Detect which cell encompasses the target text, then output its [x, y] center coordinate. 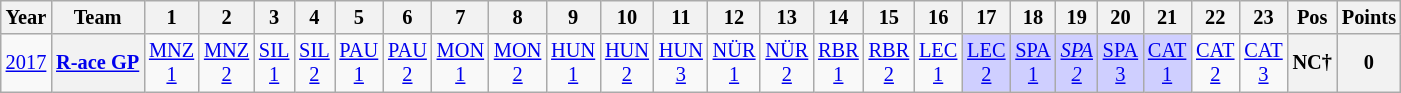
NC† [1312, 63]
MON1 [460, 63]
6 [408, 17]
SIL1 [274, 63]
16 [938, 17]
2017 [26, 63]
SIL2 [314, 63]
HUN1 [573, 63]
19 [1077, 17]
10 [627, 17]
RBR2 [889, 63]
SPA3 [1120, 63]
15 [889, 17]
14 [838, 17]
5 [360, 17]
HUN2 [627, 63]
Points [1369, 17]
CAT2 [1215, 63]
18 [1032, 17]
9 [573, 17]
CAT3 [1263, 63]
HUN3 [681, 63]
12 [734, 17]
Year [26, 17]
CAT1 [1167, 63]
2 [226, 17]
8 [518, 17]
17 [986, 17]
PAU2 [408, 63]
Pos [1312, 17]
NÜR1 [734, 63]
PAU1 [360, 63]
21 [1167, 17]
MNZ2 [226, 63]
Team [98, 17]
NÜR2 [786, 63]
7 [460, 17]
R-ace GP [98, 63]
LEC2 [986, 63]
4 [314, 17]
3 [274, 17]
RBR1 [838, 63]
22 [1215, 17]
0 [1369, 63]
MON2 [518, 63]
1 [172, 17]
13 [786, 17]
SPA2 [1077, 63]
23 [1263, 17]
LEC1 [938, 63]
MNZ1 [172, 63]
20 [1120, 17]
SPA1 [1032, 63]
11 [681, 17]
